Detect which cell encompasses the target text, then output its [X, Y] center coordinate. 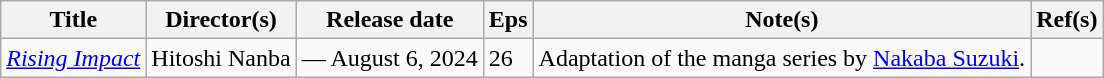
— August 6, 2024 [390, 58]
26 [508, 58]
Hitoshi Nanba [221, 58]
Title [74, 20]
Eps [508, 20]
Rising Impact [74, 58]
Note(s) [782, 20]
Adaptation of the manga series by Nakaba Suzuki. [782, 58]
Release date [390, 20]
Director(s) [221, 20]
Ref(s) [1067, 20]
